Identify which cell holds the provided text, then report its [X, Y] central coordinate. 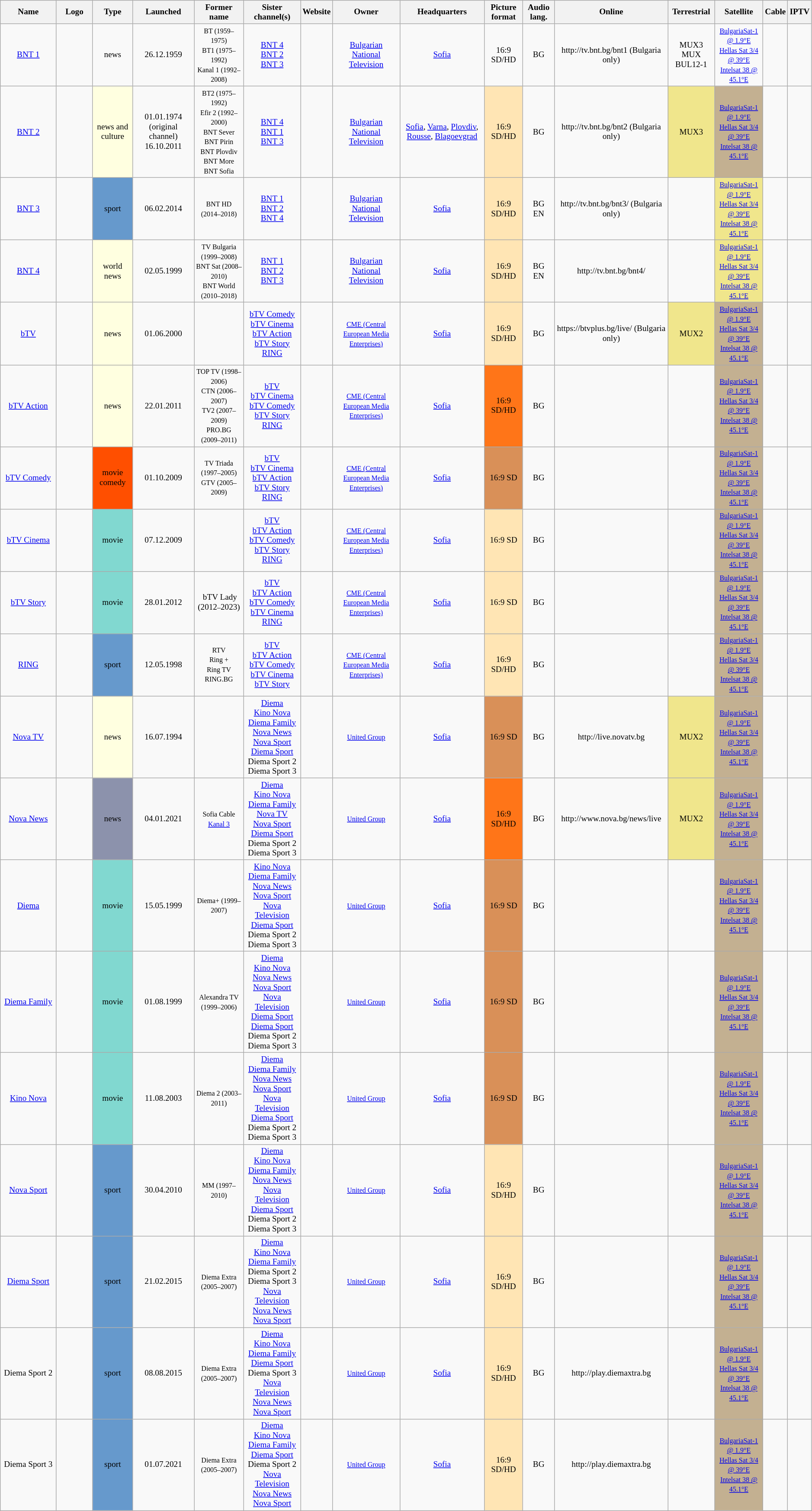
bTV ComedybTV CinemabTV ActionbTV StoryRING [272, 334]
http://tv.bnt.bg/bnt3/ (Bulgaria only) [611, 209]
30.04.2010 [164, 1190]
BNT 1BNT 2BNT 4 [272, 209]
BNT 3 [29, 209]
BТ2 (1975–1992) Efir 2 (1992–2000) BNT Sever BNT Pirin BNT Plovdiv BNT More BNT Sofia [219, 132]
DiemaDiema FamilyNova NewsNova SportNova TelevisionDiema SportDiema Sport 2Diema Sport 3 [272, 1099]
http://live.novatv.bg [611, 737]
01.06.2000 [164, 334]
26.12.1959 [164, 55]
15.05.1999 [164, 906]
BNT 4BNT 1BNT 3 [272, 132]
bTVbTV ActionbTV ComedybTV StoryRING [272, 540]
http://tv.bnt.bg/bnt1 (Bulgaria only) [611, 55]
BNT 2 [29, 132]
TV Triada (1997–2005)GTV (2005–2009) [219, 478]
01.10.2009 [164, 478]
Diema Family [29, 1002]
DiemaKino NovaDiema FamilyNova NewsNova SportDiema SportDiema Sport 2Diema Sport 3 [272, 737]
https://btvplus.bg/live/ (Bulgaria only) [611, 334]
bTV Action [29, 406]
28.01.2012 [164, 602]
world news [112, 271]
Diema Sport 2 [29, 1373]
Diema [29, 906]
Nova Sport [29, 1190]
04.01.2021 [164, 819]
07.12.2009 [164, 540]
bTV Story [29, 602]
news and culture [112, 132]
Diema+ (1999–2007) [219, 906]
21.02.2015 [164, 1282]
Logo [74, 12]
22.01.2011 [164, 406]
http://www.nova.bg/news/live [611, 819]
bTVbTV CinemabTV ActionbTV StoryRING [272, 478]
BNT 4BNT 2BNT 3 [272, 55]
moviecomedy [112, 478]
BNT 1 [29, 55]
bTV Comedy [29, 478]
Former name [219, 12]
11.08.2003 [164, 1099]
bTV Lady (2012–2023) [219, 602]
bTVbTV ActionbTV ComedybTV CinemaRING [272, 602]
bTVbTV ActionbTV ComedybTV CinemabTV Story [272, 665]
Alexandra TV (1999–2006) [219, 1002]
bTV Cinema [29, 540]
Sofia CableKanal 3 [219, 819]
MUX3 [691, 132]
MUX3MUX BUL12-1 [691, 55]
http://tv.bnt.bg/bnt2 (Bulgaria only) [611, 132]
Satellite [739, 12]
bTV [29, 334]
Owner [366, 12]
DiemaKino NovaNova NewsNova SportNova TelevisionDiema Sport Diema SportDiema Sport 2Diema Sport 3 [272, 1002]
Audio lang. [539, 12]
Kino Nova [29, 1099]
12.05.1998 [164, 665]
TV Bulgaria (1999–2008) BNT Sat (2008–2010) BNT World (2010–2018) [219, 271]
Name [29, 12]
Website [317, 12]
DiemaKino NovaDiema Family Diema SportDiema Sport 2Nova TelevisionNova NewsNova Sport [272, 1465]
Nova News [29, 819]
01.07.2021 [164, 1465]
BT (1959–1975) BT1 (1975–1992) Kanal 1 (1992–2008) [219, 55]
Launched [164, 12]
BNT 1BNT 2BNT 3 [272, 271]
DiemaKino NovaDiema FamilyDiema Sport 2Diema Sport 3Nova TelevisionNova NewsNova Sport [272, 1282]
Sofia, Varna, Plovdiv, Rousse, Blagoevgrad [442, 132]
bTVbTV CinemabTV ComedybTV StoryRING [272, 406]
BNT HD (2014–2018) [219, 209]
Diema Sport 3 [29, 1465]
Sister channel(s) [272, 12]
IPTV [799, 12]
Terrestrial [691, 12]
BNT 4 [29, 271]
DiemaKino NovaDiema FamilyDiema SportDiema Sport 3Nova TelevisionNova NewsNova Sport [272, 1373]
01.08.1999 [164, 1002]
08.08.2015 [164, 1373]
DiemaKino NovaDiema FamilyNova TVNova SportDiema SportDiema Sport 2Diema Sport 3 [272, 819]
Diema Sport [29, 1282]
01.01.1974 (original channel)16.10.2011 [164, 132]
Cable [775, 12]
Diema 2 (2003–2011) [219, 1099]
ММ (1997–2010) [219, 1190]
Picture format [504, 12]
Headquarters [442, 12]
Nova TV [29, 737]
Type [112, 12]
DiemaKino NovaDiema FamilyNova NewsNova TelevisionDiema SportDiema Sport 2Diema Sport 3 [272, 1190]
Online [611, 12]
Kino NovaDiema FamilyNova NewsNova SportNova TelevisionDiema SportDiema Sport 2Diema Sport 3 [272, 906]
16.07.1994 [164, 737]
http://tv.bnt.bg/bnt4/ [611, 271]
RTVRing +Ring TVRING.BG [219, 665]
RING [29, 665]
TOP TV (1998–2006) CTN (2006–2007)TV2 (2007–2009) PRO.BG (2009–2011) [219, 406]
02.05.1999 [164, 271]
06.02.2014 [164, 209]
